Return the (X, Y) coordinate for the center point of the cell that contains the specified text.  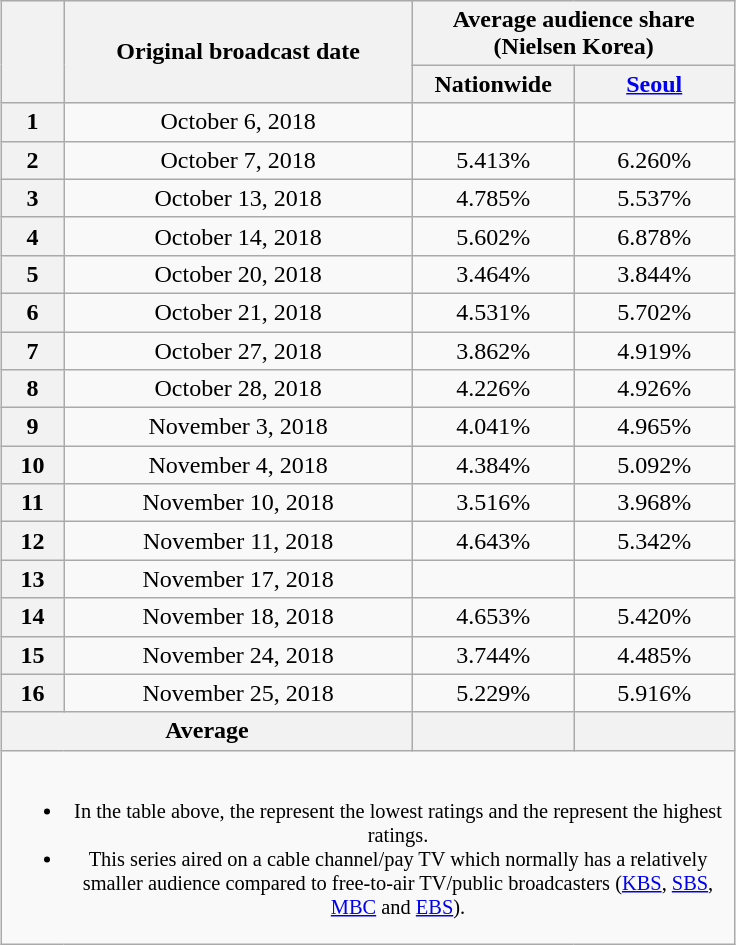
October 7, 2018 (238, 160)
November 24, 2018 (238, 655)
Nationwide (494, 84)
4.926% (654, 389)
5.602% (494, 236)
Average audience share(Nielsen Korea) (574, 32)
3.464% (494, 274)
Seoul (654, 84)
4.643% (494, 541)
5.537% (654, 198)
4 (32, 236)
4.653% (494, 617)
9 (32, 427)
5.916% (654, 693)
November 11, 2018 (238, 541)
3.968% (654, 503)
November 3, 2018 (238, 427)
4.919% (654, 351)
3.862% (494, 351)
4.485% (654, 655)
5.702% (654, 312)
6 (32, 312)
5 (32, 274)
8 (32, 389)
4.531% (494, 312)
October 27, 2018 (238, 351)
Original broadcast date (238, 52)
6.878% (654, 236)
5.413% (494, 160)
13 (32, 579)
7 (32, 351)
5.092% (654, 465)
10 (32, 465)
4.384% (494, 465)
3.744% (494, 655)
3.844% (654, 274)
5.420% (654, 617)
October 21, 2018 (238, 312)
12 (32, 541)
2 (32, 160)
November 4, 2018 (238, 465)
5.229% (494, 693)
1 (32, 122)
3 (32, 198)
5.342% (654, 541)
14 (32, 617)
October 28, 2018 (238, 389)
3.516% (494, 503)
November 25, 2018 (238, 693)
October 6, 2018 (238, 122)
November 10, 2018 (238, 503)
4.226% (494, 389)
11 (32, 503)
4.041% (494, 427)
November 17, 2018 (238, 579)
October 13, 2018 (238, 198)
6.260% (654, 160)
October 14, 2018 (238, 236)
4.785% (494, 198)
Average (206, 731)
4.965% (654, 427)
15 (32, 655)
November 18, 2018 (238, 617)
16 (32, 693)
October 20, 2018 (238, 274)
